Scan for the cell matching the given text and deliver its [X, Y] coordinate at center. 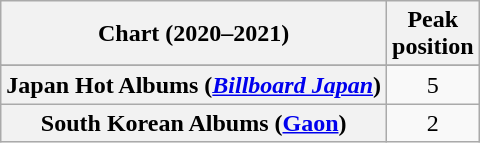
Peakposition [433, 34]
South Korean Albums (Gaon) [194, 123]
2 [433, 123]
Chart (2020–2021) [194, 34]
Japan Hot Albums (Billboard Japan) [194, 85]
5 [433, 85]
